Locate the cell with the specified text and output its [x, y] center coordinate. 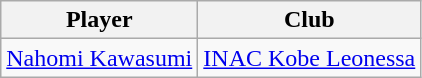
Nahomi Kawasumi [100, 58]
INAC Kobe Leonessa [310, 58]
Player [100, 20]
Club [310, 20]
